Locate the cell with the specified text and output its [x, y] center coordinate. 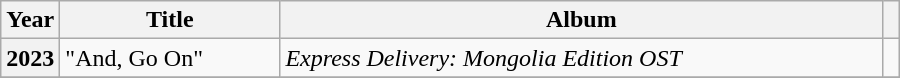
"And, Go On" [170, 58]
2023 [30, 58]
Album [582, 20]
Express Delivery: Mongolia Edition OST [582, 58]
Title [170, 20]
Year [30, 20]
